Capture the cell that displays the provided text and extract its (x, y) central coordinate. 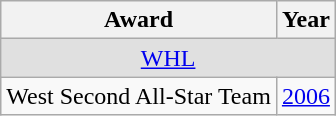
Year (306, 20)
Award (139, 20)
WHL (168, 58)
2006 (306, 96)
West Second All-Star Team (139, 96)
